Capture the cell that displays the provided text and extract its [X, Y] central coordinate. 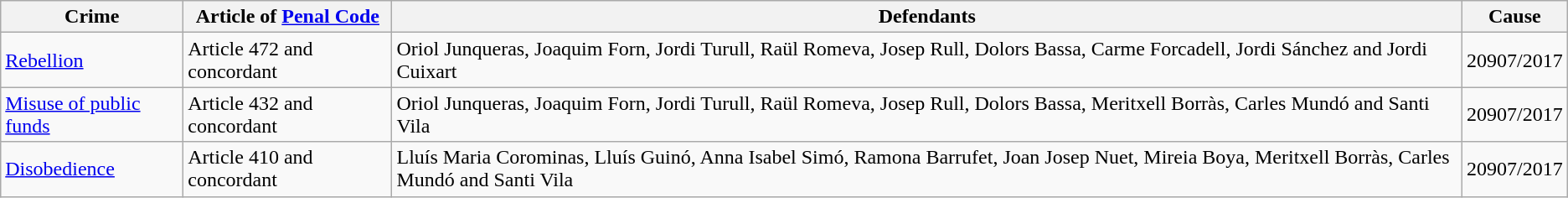
Crime [92, 17]
Article of Penal Code [288, 17]
Article 410 and concordant [288, 169]
Article 472 and concordant [288, 60]
Cause [1514, 17]
Misuse of public funds [92, 114]
Defendants [927, 17]
Oriol Junqueras, Joaquim Forn, Jordi Turull, Raül Romeva, Josep Rull, Dolors Bassa, Carme Forcadell, Jordi Sánchez and Jordi Cuixart [927, 60]
Disobedience [92, 169]
Oriol Junqueras, Joaquim Forn, Jordi Turull, Raül Romeva, Josep Rull, Dolors Bassa, Meritxell Borràs, Carles Mundó and Santi Vila [927, 114]
Article 432 and concordant [288, 114]
Rebellion [92, 60]
Lluís Maria Corominas, Lluís Guinó, Anna Isabel Simó, Ramona Barrufet, Joan Josep Nuet, Mireia Boya, Meritxell Borràs, Carles Mundó and Santi Vila [927, 169]
